For the text-containing cell, return its midpoint in (x, y) coordinate format. 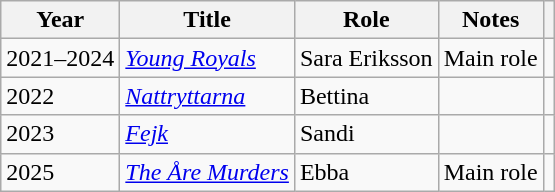
2025 (60, 172)
Bettina (366, 96)
Nattryttarna (208, 96)
Ebba (366, 172)
Sandi (366, 134)
Role (366, 20)
Year (60, 20)
Fejk (208, 134)
Sara Eriksson (366, 58)
Title (208, 20)
The Åre Murders (208, 172)
Notes (490, 20)
Young Royals (208, 58)
2021–2024 (60, 58)
2022 (60, 96)
2023 (60, 134)
